Determine the [X, Y] coordinate at the center of the cell enclosing the given text.  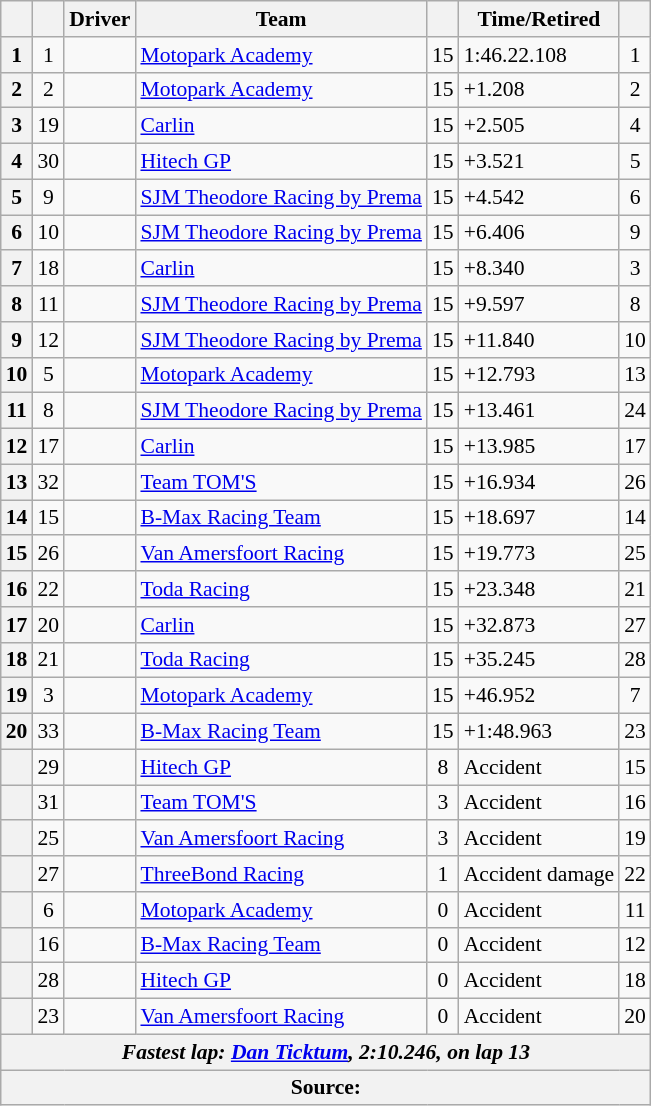
Time/Retired [540, 19]
32 [48, 482]
+13.461 [540, 411]
+18.697 [540, 518]
Team [281, 19]
Driver [100, 19]
31 [48, 803]
+2.505 [540, 126]
+46.952 [540, 696]
30 [48, 162]
Source: [326, 1088]
+4.542 [540, 197]
+19.773 [540, 554]
+9.597 [540, 304]
+6.406 [540, 233]
+1.208 [540, 90]
ThreeBond Racing [281, 874]
Fastest lap: Dan Ticktum, 2:10.246, on lap 13 [326, 1052]
+32.873 [540, 625]
Accident damage [540, 874]
1:46.22.108 [540, 55]
+11.840 [540, 340]
24 [635, 411]
+13.985 [540, 447]
+3.521 [540, 162]
+12.793 [540, 375]
+1:48.963 [540, 732]
+8.340 [540, 269]
+16.934 [540, 482]
+35.245 [540, 660]
+23.348 [540, 589]
33 [48, 732]
29 [48, 767]
